Output the [X, Y] coordinate of the center of the cell containing the given text.  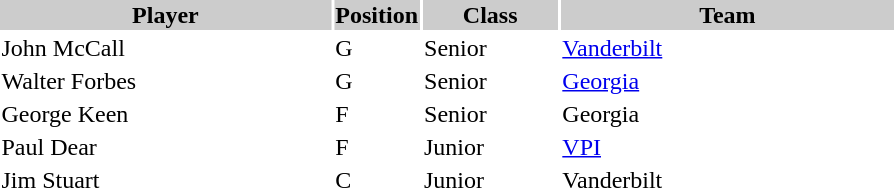
Vanderbilt [728, 48]
VPI [728, 147]
Team [728, 15]
John McCall [166, 48]
George Keen [166, 114]
Walter Forbes [166, 81]
Junior [490, 147]
Player [166, 15]
Paul Dear [166, 147]
Class [490, 15]
Position [377, 15]
